Capture the cell that displays the provided text and extract its [X, Y] central coordinate. 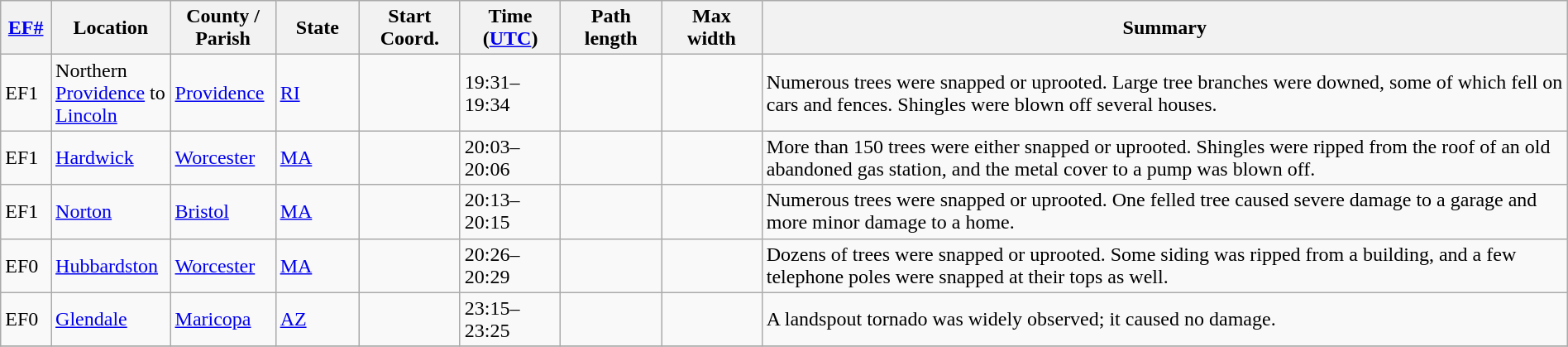
Location [111, 28]
Numerous trees were snapped or uprooted. One felled tree caused severe damage to a garage and more minor damage to a home. [1164, 212]
19:31–19:34 [510, 93]
State [318, 28]
Maricopa [223, 320]
County / Parish [223, 28]
Hardwick [111, 157]
Glendale [111, 320]
23:15–23:25 [510, 320]
Northern Providence to Lincoln [111, 93]
20:26–20:29 [510, 265]
Summary [1164, 28]
EF# [26, 28]
Dozens of trees were snapped or uprooted. Some siding was ripped from a building, and a few telephone poles were snapped at their tops as well. [1164, 265]
Path length [611, 28]
Bristol [223, 212]
RI [318, 93]
Providence [223, 93]
20:13–20:15 [510, 212]
Norton [111, 212]
Time (UTC) [510, 28]
Start Coord. [410, 28]
Hubbardston [111, 265]
20:03–20:06 [510, 157]
Max width [712, 28]
AZ [318, 320]
A landspout tornado was widely observed; it caused no damage. [1164, 320]
